Detect which cell encompasses the target text, then output its [x, y] center coordinate. 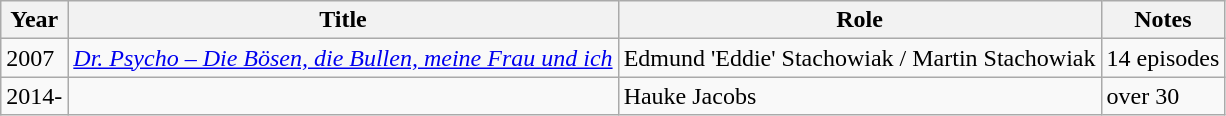
2014- [34, 96]
over 30 [1163, 96]
Role [860, 20]
Notes [1163, 20]
Year [34, 20]
Edmund 'Eddie' Stachowiak / Martin Stachowiak [860, 58]
Dr. Psycho – Die Bösen, die Bullen, meine Frau und ich [343, 58]
14 episodes [1163, 58]
Title [343, 20]
2007 [34, 58]
Hauke Jacobs [860, 96]
